Return (X, Y) of the center of cell containing provided text 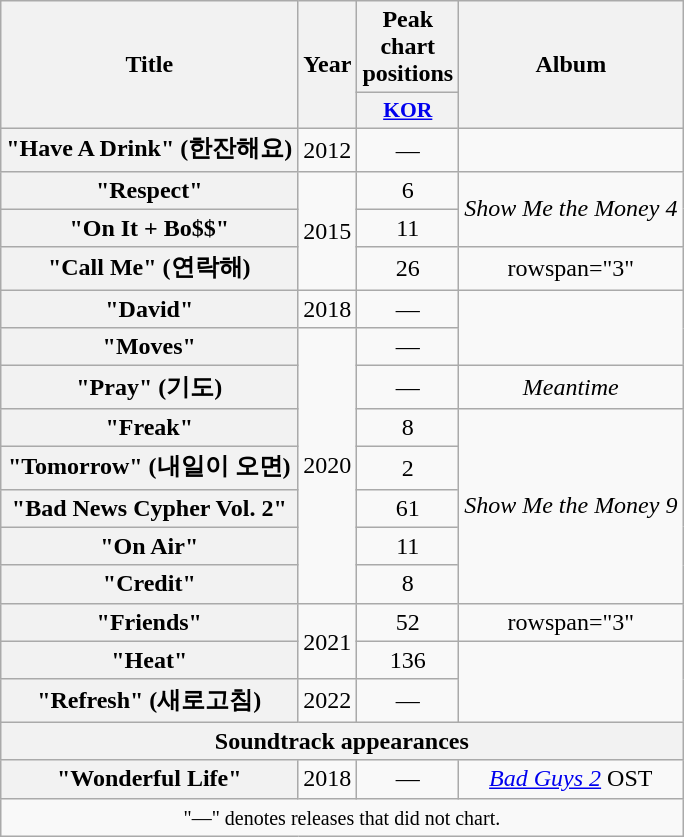
"Tomorrow" (내일이 오면) (150, 468)
Year (328, 65)
Show Me the Money 9 (571, 506)
"Respect" (150, 190)
"Pray" (기도) (150, 388)
Soundtrack appearances (342, 741)
Bad Guys 2 OST (571, 779)
"David" (150, 309)
6 (408, 190)
"Credit" (150, 584)
"Bad News Cypher Vol. 2" (150, 508)
"Friends" (150, 622)
2 (408, 468)
52 (408, 622)
2022 (328, 700)
"Moves" (150, 347)
Title (150, 65)
2020 (328, 466)
136 (408, 660)
"—" denotes releases that did not chart. (342, 817)
26 (408, 268)
Peak chart positions (408, 47)
2021 (328, 641)
"Freak" (150, 427)
"On It + Bo$$" (150, 228)
"On Air" (150, 546)
"Heat" (150, 660)
2015 (328, 230)
"Have A Drink" (한잔해요) (150, 150)
Show Me the Money 4 (571, 209)
Album (571, 65)
"Wonderful Life" (150, 779)
KOR (408, 111)
Meantime (571, 388)
"Refresh" (새로고침) (150, 700)
61 (408, 508)
"Call Me" (연락해) (150, 268)
2012 (328, 150)
